Pinpoint the cell where the given text exists, returning its (x, y) midpoint coordinate. 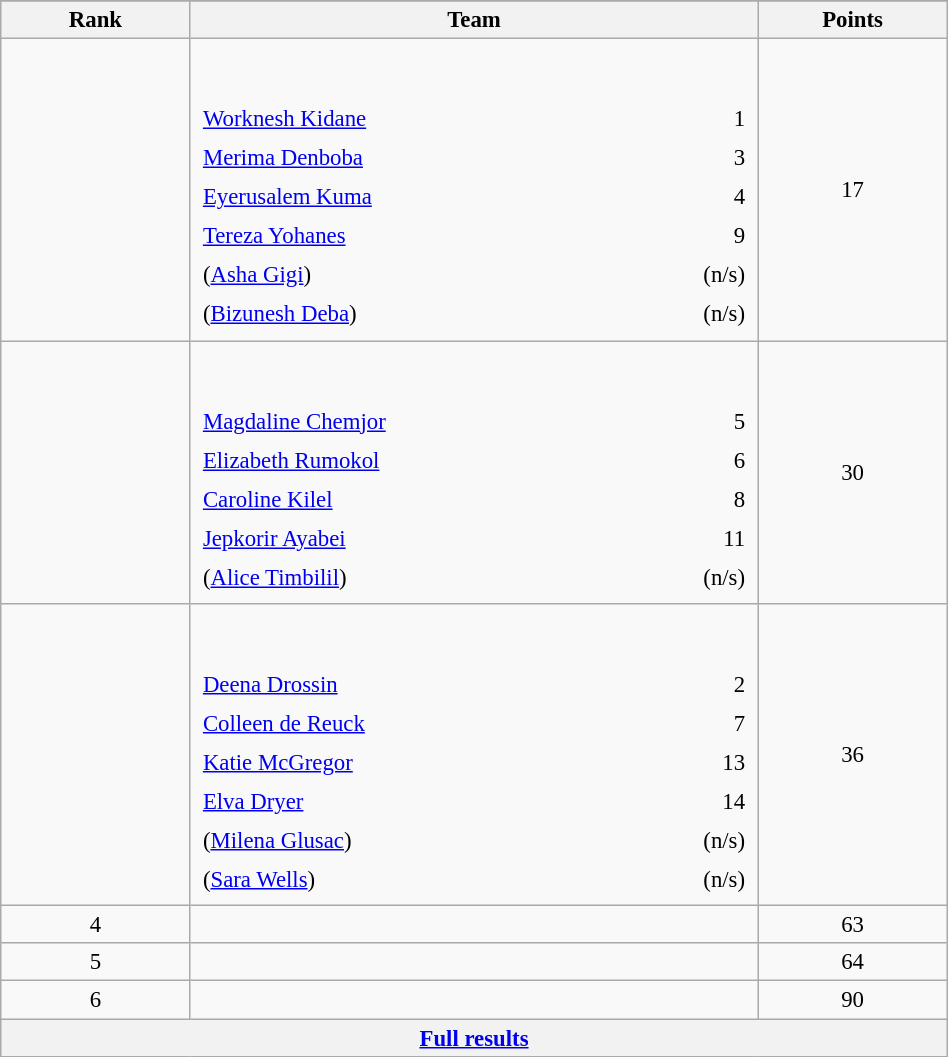
8 (692, 499)
64 (852, 963)
Caroline Kilel (414, 499)
(Sara Wells) (410, 880)
7 (687, 723)
Jepkorir Ayabei (414, 538)
13 (687, 762)
Eyerusalem Kuma (411, 197)
Full results (474, 1038)
Points (852, 20)
Worknesh Kidane 1 Merima Denboba 3 Eyerusalem Kuma 4 Tereza Yohanes 9 (Asha Gigi) (n/s) (Bizunesh Deba) (n/s) (474, 190)
(Milena Glusac) (410, 840)
36 (852, 755)
90 (852, 1000)
(Alice Timbilil) (414, 577)
Merima Denboba (411, 158)
(Bizunesh Deba) (411, 314)
30 (852, 472)
Magdaline Chemjor (414, 421)
(Asha Gigi) (411, 275)
Magdaline Chemjor 5 Elizabeth Rumokol 6 Caroline Kilel 8 Jepkorir Ayabei 11 (Alice Timbilil) (n/s) (474, 472)
Deena Drossin 2 Colleen de Reuck 7 Katie McGregor 13 Elva Dryer 14 (Milena Glusac) (n/s) (Sara Wells) (n/s) (474, 755)
11 (692, 538)
2 (687, 684)
Deena Drossin (410, 684)
14 (687, 801)
3 (689, 158)
Tereza Yohanes (411, 236)
Elva Dryer (410, 801)
17 (852, 190)
9 (689, 236)
63 (852, 925)
Katie McGregor (410, 762)
Colleen de Reuck (410, 723)
Team (474, 20)
Elizabeth Rumokol (414, 460)
1 (689, 119)
Worknesh Kidane (411, 119)
Rank (96, 20)
